From the cell containing the given text, extract its center point as [X, Y] coordinate. 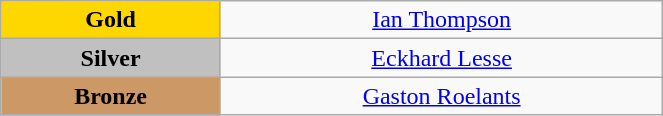
Bronze [111, 96]
Gold [111, 20]
Ian Thompson [441, 20]
Gaston Roelants [441, 96]
Eckhard Lesse [441, 58]
Silver [111, 58]
